Provide the [x, y] coordinate of the cell's center where the given text is located.  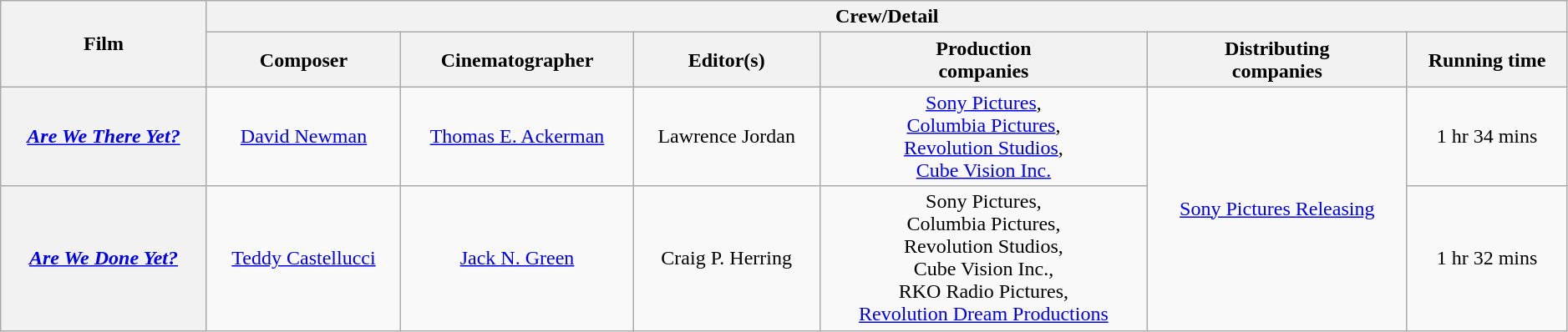
Are We Done Yet? [104, 259]
Sony Pictures, Columbia Pictures, Revolution Studios, Cube Vision Inc., RKO Radio Pictures, Revolution Dream Productions [984, 259]
Sony Pictures, Columbia Pictures, Revolution Studios, Cube Vision Inc. [984, 137]
Crew/Detail [887, 17]
Sony Pictures Releasing [1277, 209]
David Newman [303, 137]
Editor(s) [727, 60]
Teddy Castellucci [303, 259]
Film [104, 43]
Cinematographer [518, 60]
Running time [1487, 60]
Lawrence Jordan [727, 137]
Are We There Yet? [104, 137]
Thomas E. Ackerman [518, 137]
Productioncompanies [984, 60]
Jack N. Green [518, 259]
1 hr 32 mins [1487, 259]
Composer [303, 60]
Craig P. Herring [727, 259]
1 hr 34 mins [1487, 137]
Distributingcompanies [1277, 60]
